Scan for the cell matching the given text and deliver its [X, Y] coordinate at center. 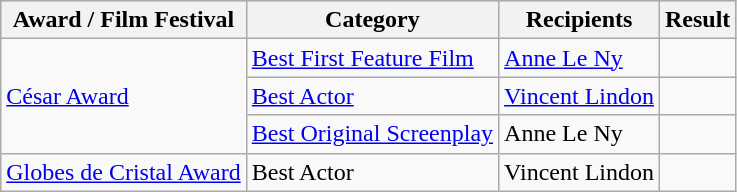
Award / Film Festival [124, 20]
Category [372, 20]
Best First Feature Film [372, 58]
Recipients [580, 20]
Result [697, 20]
César Award [124, 96]
Best Original Screenplay [372, 134]
Globes de Cristal Award [124, 172]
